Output the (X, Y) coordinate of the center of the cell containing the given text.  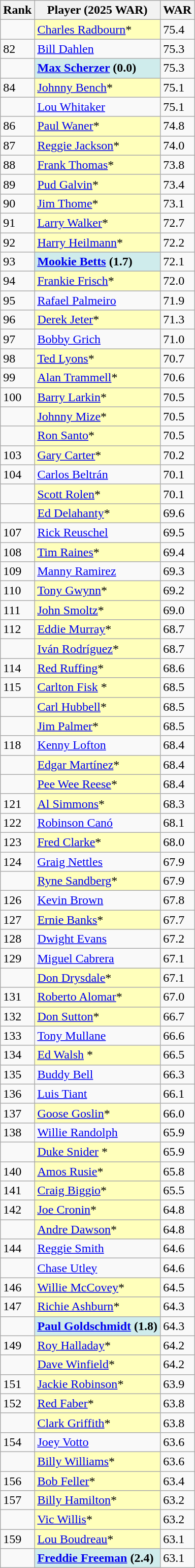
Johnny Bench* (97, 87)
Miguel Cabrera (97, 958)
Iván Rodríguez* (97, 649)
93 (17, 262)
136 (17, 1094)
98 (17, 358)
70.7 (178, 358)
87 (17, 145)
134 (17, 1055)
151 (17, 1384)
70.2 (178, 455)
86 (17, 126)
Craig Biggio* (97, 1191)
Ted Lyons* (97, 358)
72.2 (178, 243)
99 (17, 378)
Willie Randolph (97, 1132)
89 (17, 184)
74.8 (178, 126)
84 (17, 87)
73.8 (178, 165)
66.7 (178, 1016)
97 (17, 339)
Goose Goslin* (97, 1113)
Tony Mullane (97, 1036)
Andre Dawson* (97, 1229)
Richie Ashburn* (97, 1307)
72.0 (178, 281)
Kenny Lofton (97, 745)
Billy Hamilton* (97, 1500)
90 (17, 203)
104 (17, 474)
159 (17, 1539)
64.5 (178, 1287)
John Smoltz* (97, 610)
123 (17, 842)
66.1 (178, 1094)
Rafael Palmeiro (97, 300)
Graig Nettles (97, 862)
111 (17, 610)
121 (17, 803)
69.4 (178, 552)
149 (17, 1345)
66.3 (178, 1074)
Scott Rolen* (97, 494)
Red Ruffing* (97, 668)
107 (17, 532)
110 (17, 591)
Chase Utley (97, 1268)
82 (17, 49)
129 (17, 958)
Max Scherzer (0.0) (97, 68)
Ed Walsh * (97, 1055)
68.0 (178, 842)
Joe Cronin* (97, 1210)
Willie McCovey* (97, 1287)
71.0 (178, 339)
Vic Willis* (97, 1520)
100 (17, 397)
Jackie Robinson* (97, 1384)
Don Drysdale* (97, 978)
146 (17, 1287)
Luis Tiant (97, 1094)
128 (17, 939)
Alan Trammell* (97, 378)
69.3 (178, 571)
Jim Palmer* (97, 726)
Bob Feller* (97, 1481)
95 (17, 300)
66.5 (178, 1055)
Pee Wee Reese* (97, 784)
68.6 (178, 668)
Harry Heilmann* (97, 243)
Ed Delahanty* (97, 513)
Carl Hubbell* (97, 707)
70.6 (178, 378)
71.3 (178, 320)
69.5 (178, 532)
63.9 (178, 1384)
124 (17, 862)
68.1 (178, 823)
137 (17, 1113)
Carlos Beltrán (97, 474)
67.7 (178, 920)
Freddie Freeman (2.4) (97, 1558)
96 (17, 320)
Lou Boudreau* (97, 1539)
Joey Votto (97, 1442)
135 (17, 1074)
Roberto Alomar* (97, 997)
72.1 (178, 262)
152 (17, 1403)
Kevin Brown (97, 900)
Jim Thome* (97, 203)
Red Faber* (97, 1403)
140 (17, 1171)
103 (17, 455)
Player (2025 WAR) (97, 10)
69.6 (178, 513)
Roy Halladay* (97, 1345)
Charles Radbourn* (97, 29)
109 (17, 571)
Ryne Sandberg* (97, 881)
Fred Clarke* (97, 842)
141 (17, 1191)
66.0 (178, 1113)
Dave Winfield* (97, 1365)
Carlton Fisk * (97, 687)
91 (17, 223)
Don Sutton* (97, 1016)
147 (17, 1307)
Tim Raines* (97, 552)
75.4 (178, 29)
68.3 (178, 803)
73.4 (178, 184)
131 (17, 997)
Frank Thomas* (97, 165)
112 (17, 629)
Frankie Frisch* (97, 281)
69.2 (178, 591)
72.7 (178, 223)
133 (17, 1036)
67.0 (178, 997)
Tony Gwynn* (97, 591)
Edgar Martínez* (97, 765)
Rick Reuschel (97, 532)
Billy Williams* (97, 1461)
Clark Griffith* (97, 1423)
Barry Larkin* (97, 397)
Reggie Jackson* (97, 145)
67.8 (178, 900)
154 (17, 1442)
132 (17, 1016)
Ron Santo* (97, 436)
74.0 (178, 145)
Paul Waner* (97, 126)
67.2 (178, 939)
144 (17, 1249)
Dwight Evans (97, 939)
115 (17, 687)
65.8 (178, 1171)
138 (17, 1132)
Bill Dahlen (97, 49)
73.1 (178, 203)
88 (17, 165)
71.9 (178, 300)
157 (17, 1500)
Rank (17, 10)
Pud Galvin* (97, 184)
127 (17, 920)
Al Simmons* (97, 803)
114 (17, 668)
Paul Goldschmidt (1.8) (97, 1326)
Mookie Betts (1.7) (97, 262)
Derek Jeter* (97, 320)
Johnny Mize* (97, 416)
Gary Carter* (97, 455)
Buddy Bell (97, 1074)
Ernie Banks* (97, 920)
Amos Rusie* (97, 1171)
126 (17, 900)
Bobby Grich (97, 339)
156 (17, 1481)
65.5 (178, 1191)
63.4 (178, 1481)
WAR (178, 10)
Manny Ramirez (97, 571)
122 (17, 823)
142 (17, 1210)
66.6 (178, 1036)
69.0 (178, 610)
92 (17, 243)
108 (17, 552)
Robinson Canó (97, 823)
Lou Whitaker (97, 107)
Duke Snider * (97, 1152)
118 (17, 745)
94 (17, 281)
Larry Walker* (97, 223)
Eddie Murray* (97, 629)
Reggie Smith (97, 1249)
